Capture the cell that displays the provided text and extract its [x, y] central coordinate. 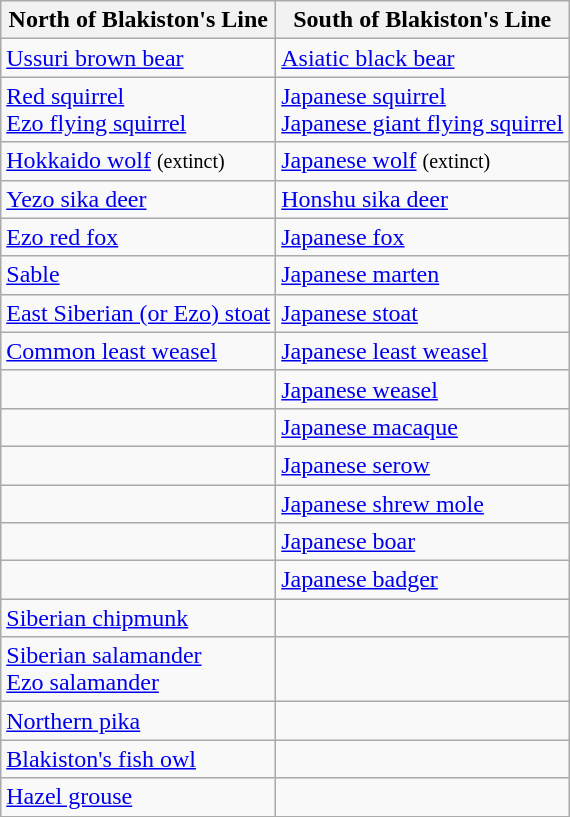
Japanese weasel [422, 389]
Japanese shrew mole [422, 503]
Asiatic black bear [422, 58]
Japanese squirrelJapanese giant flying squirrel [422, 110]
Hazel grouse [138, 797]
Yezo sika deer [138, 199]
Ussuri brown bear [138, 58]
Hokkaido wolf (extinct) [138, 161]
Japanese badger [422, 580]
Japanese macaque [422, 427]
East Siberian (or Ezo) stoat [138, 313]
Japanese stoat [422, 313]
Japanese wolf (extinct) [422, 161]
South of Blakiston's Line [422, 20]
Japanese fox [422, 237]
Japanese marten [422, 275]
Siberian chipmunk [138, 618]
Sable [138, 275]
Northern pika [138, 721]
North of Blakiston's Line [138, 20]
Japanese least weasel [422, 351]
Red squirrelEzo flying squirrel [138, 110]
Japanese boar [422, 542]
Common least weasel [138, 351]
Japanese serow [422, 465]
Ezo red fox [138, 237]
Siberian salamanderEzo salamander [138, 670]
Blakiston's fish owl [138, 759]
Honshu sika deer [422, 199]
